Capture the cell that displays the provided text and extract its (X, Y) central coordinate. 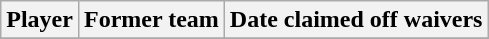
Date claimed off waivers (356, 20)
Player (40, 20)
Former team (151, 20)
